Return (x, y) of the center of cell containing provided text 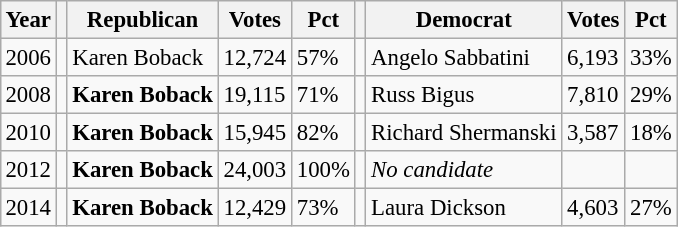
4,603 (594, 208)
6,193 (594, 57)
3,587 (594, 133)
33% (651, 57)
57% (323, 57)
Republican (142, 20)
Russ Bigus (464, 95)
No candidate (464, 170)
19,115 (254, 95)
29% (651, 95)
Angelo Sabbatini (464, 57)
2010 (28, 133)
18% (651, 133)
Laura Dickson (464, 208)
24,003 (254, 170)
15,945 (254, 133)
71% (323, 95)
Democrat (464, 20)
2012 (28, 170)
2014 (28, 208)
Year (28, 20)
27% (651, 208)
Richard Shermanski (464, 133)
73% (323, 208)
12,429 (254, 208)
2006 (28, 57)
2008 (28, 95)
12,724 (254, 57)
7,810 (594, 95)
100% (323, 170)
82% (323, 133)
